Scan for the cell matching the given text and deliver its (X, Y) coordinate at center. 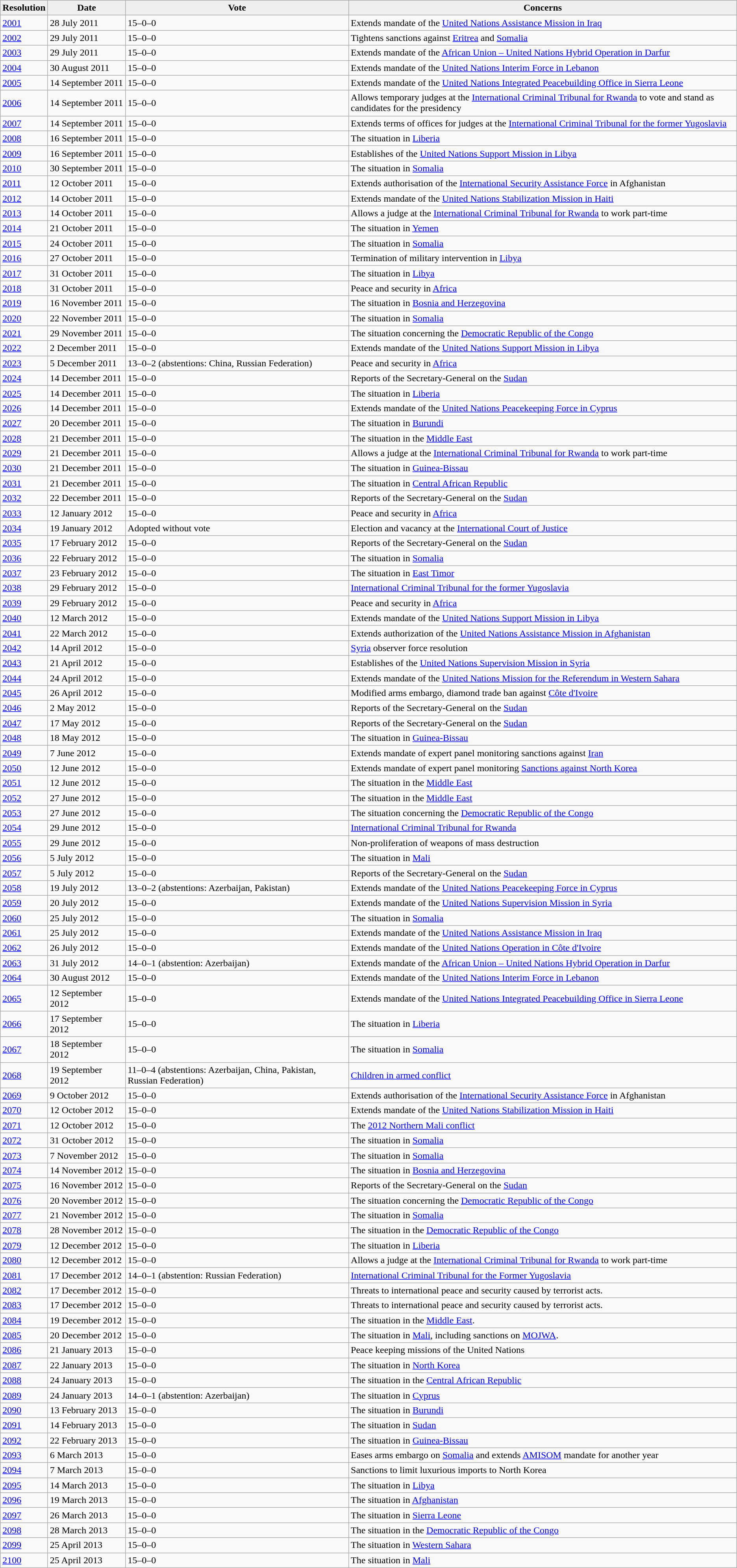
Sanctions to limit luxurious imports to North Korea (543, 1470)
2035 (24, 543)
13 February 2013 (87, 1410)
Adopted without vote (237, 528)
2007 (24, 123)
The situation in East Timor (543, 573)
22 February 2012 (87, 558)
2066 (24, 1024)
2077 (24, 1215)
2097 (24, 1515)
Tightens sanctions against Eritrea and Somalia (543, 38)
2025 (24, 393)
2064 (24, 978)
Extends authorization of the United Nations Assistance Mission in Afghanistan (543, 633)
2026 (24, 408)
2 May 2012 (87, 708)
2089 (24, 1395)
2053 (24, 813)
Establishes of the United Nations Supervision Mission in Syria (543, 663)
7 March 2013 (87, 1470)
2063 (24, 963)
2002 (24, 38)
7 June 2012 (87, 753)
13–0–2 (abstentions: China, Russian Federation) (237, 363)
Extends terms of offices for judges at the International Criminal Tribunal for the former Yugoslavia (543, 123)
The situation in Afghanistan (543, 1500)
2001 (24, 23)
Vote (237, 8)
11–0–4 (abstentions: Azerbaijan, China, Pakistan, Russian Federation) (237, 1075)
2062 (24, 948)
23 February 2012 (87, 573)
21 November 2012 (87, 1215)
14 November 2012 (87, 1170)
The situation in North Korea (543, 1365)
2041 (24, 633)
28 July 2011 (87, 23)
2033 (24, 513)
31 July 2012 (87, 963)
2011 (24, 183)
17 May 2012 (87, 723)
2027 (24, 423)
12 October 2011 (87, 183)
2079 (24, 1245)
2 December 2011 (87, 348)
2037 (24, 573)
19 September 2012 (87, 1075)
30 September 2011 (87, 168)
2052 (24, 798)
Concerns (543, 8)
31 October 2012 (87, 1140)
2096 (24, 1500)
2086 (24, 1350)
The situation in Cyprus (543, 1395)
19 July 2012 (87, 888)
2054 (24, 828)
26 July 2012 (87, 948)
26 March 2013 (87, 1515)
2070 (24, 1110)
2036 (24, 558)
The 2012 Northern Mali conflict (543, 1125)
International Criminal Tribunal for the former Yugoslavia (543, 588)
2049 (24, 753)
The situation in Central African Republic (543, 483)
2076 (24, 1200)
Extends mandate of the United Nations Supervision Mission in Syria (543, 903)
2088 (24, 1380)
2032 (24, 498)
16 November 2012 (87, 1185)
Children in armed conflict (543, 1075)
14 March 2013 (87, 1485)
2046 (24, 708)
2040 (24, 618)
The situation in Mali, including sanctions on MOJWA. (543, 1335)
2092 (24, 1440)
2095 (24, 1485)
2031 (24, 483)
2029 (24, 453)
2006 (24, 103)
18 May 2012 (87, 738)
Extends mandate of expert panel monitoring Sanctions against North Korea (543, 768)
13–0–2 (abstentions: Azerbaijan, Pakistan) (237, 888)
International Criminal Tribunal for the Former Yugoslavia (543, 1275)
16 November 2011 (87, 303)
2068 (24, 1075)
14–0–1 (abstention: Russian Federation) (237, 1275)
Extends mandate of the United Nations Operation in Côte d'Ivoire (543, 948)
2059 (24, 903)
2083 (24, 1305)
18 September 2012 (87, 1049)
9 October 2012 (87, 1095)
22 November 2011 (87, 318)
2021 (24, 333)
26 April 2012 (87, 693)
22 February 2013 (87, 1440)
17 September 2012 (87, 1024)
2014 (24, 228)
2013 (24, 213)
Date (87, 8)
The situation in the Central African Republic (543, 1380)
2016 (24, 258)
2055 (24, 843)
Election and vacancy at the International Court of Justice (543, 528)
2099 (24, 1545)
2005 (24, 83)
28 November 2012 (87, 1230)
2017 (24, 273)
2023 (24, 363)
2085 (24, 1335)
22 January 2013 (87, 1365)
2073 (24, 1155)
2028 (24, 438)
The situation in Sudan (543, 1425)
2093 (24, 1455)
Peace keeping missions of the United Nations (543, 1350)
17 February 2012 (87, 543)
21 April 2012 (87, 663)
2072 (24, 1140)
5 December 2011 (87, 363)
2090 (24, 1410)
Modified arms embargo, diamond trade ban against Côte d'Ivoire (543, 693)
2019 (24, 303)
28 March 2013 (87, 1530)
2044 (24, 678)
14 April 2012 (87, 648)
The situation in the Middle East. (543, 1320)
2012 (24, 198)
2015 (24, 243)
2071 (24, 1125)
2042 (24, 648)
The situation in Sierra Leone (543, 1515)
2065 (24, 998)
2087 (24, 1365)
2056 (24, 858)
2008 (24, 138)
30 August 2011 (87, 68)
2060 (24, 918)
21 January 2013 (87, 1350)
2045 (24, 693)
2047 (24, 723)
The situation in Western Sahara (543, 1545)
2038 (24, 588)
Extends mandate of expert panel monitoring sanctions against Iran (543, 753)
2004 (24, 68)
2024 (24, 378)
19 March 2013 (87, 1500)
2091 (24, 1425)
27 October 2011 (87, 258)
2075 (24, 1185)
2009 (24, 153)
2050 (24, 768)
Eases arms embargo on Somalia and extends AMISOM mandate for another year (543, 1455)
30 August 2012 (87, 978)
22 March 2012 (87, 633)
Establishes of the United Nations Support Mission in Libya (543, 153)
20 December 2011 (87, 423)
2043 (24, 663)
2069 (24, 1095)
2098 (24, 1530)
20 November 2012 (87, 1200)
14 February 2013 (87, 1425)
24 April 2012 (87, 678)
2082 (24, 1290)
20 July 2012 (87, 903)
29 November 2011 (87, 333)
International Criminal Tribunal for Rwanda (543, 828)
2084 (24, 1320)
2078 (24, 1230)
Extends mandate of the United Nations Mission for the Referendum in Western Sahara (543, 678)
2061 (24, 933)
2039 (24, 603)
7 November 2012 (87, 1155)
Resolution (24, 8)
19 December 2012 (87, 1320)
2030 (24, 468)
12 March 2012 (87, 618)
12 September 2012 (87, 998)
2020 (24, 318)
2034 (24, 528)
2067 (24, 1049)
12 January 2012 (87, 513)
2094 (24, 1470)
2051 (24, 783)
Non-proliferation of weapons of mass destruction (543, 843)
2003 (24, 53)
2080 (24, 1260)
2048 (24, 738)
Allows temporary judges at the International Criminal Tribunal for Rwanda to vote and stand as candidates for the presidency (543, 103)
2010 (24, 168)
21 October 2011 (87, 228)
2018 (24, 288)
Termination of military intervention in Libya (543, 258)
2022 (24, 348)
2057 (24, 873)
22 December 2011 (87, 498)
Syria observer force resolution (543, 648)
2081 (24, 1275)
2058 (24, 888)
6 March 2013 (87, 1455)
19 January 2012 (87, 528)
The situation in Yemen (543, 228)
20 December 2012 (87, 1335)
2100 (24, 1560)
24 October 2011 (87, 243)
2074 (24, 1170)
